Search for the cell housing the specified text and yield its (X, Y) center coordinate. 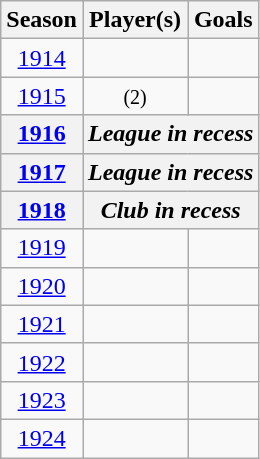
1921 (42, 324)
1917 (42, 172)
Club in recess (170, 210)
1914 (42, 58)
Goals (224, 20)
1923 (42, 400)
Player(s) (134, 20)
1922 (42, 362)
1920 (42, 286)
1916 (42, 134)
1924 (42, 438)
1919 (42, 248)
(2) (134, 96)
Season (42, 20)
1918 (42, 210)
1915 (42, 96)
